Identify which cell holds the provided text, then report its (X, Y) central coordinate. 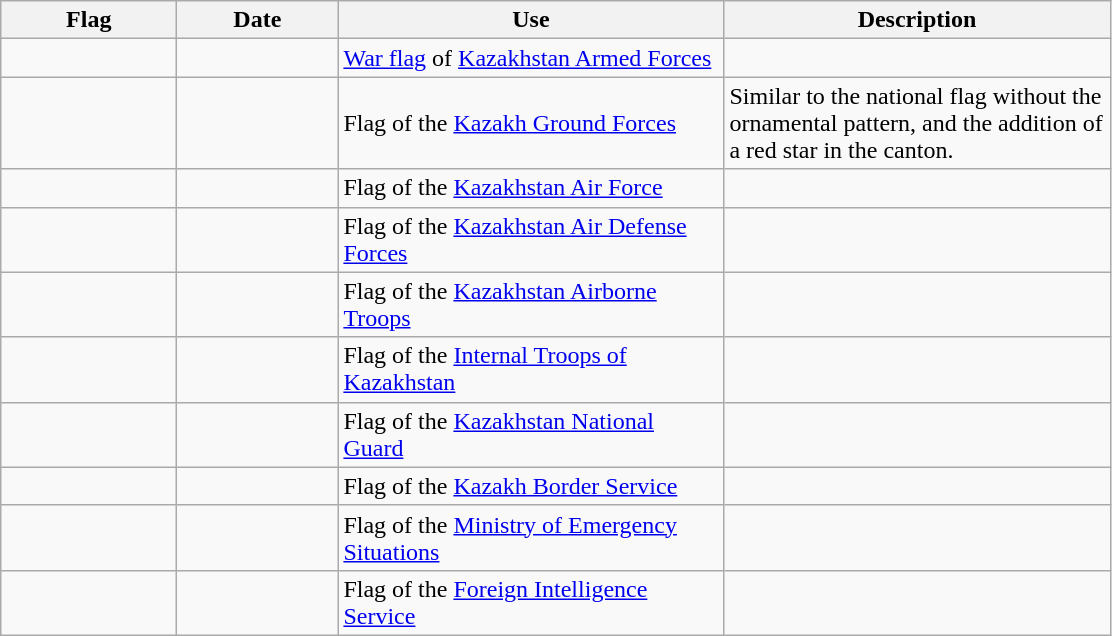
Flag of the Ministry of Emergency Situations (531, 538)
Flag of the Kazakhstan National Guard (531, 434)
Flag (89, 20)
Flag of the Foreign Intelligence Service (531, 602)
Flag of the Kazakh Ground Forces (531, 123)
Flag of the Kazakh Border Service (531, 486)
Date (258, 20)
Flag of the Kazakhstan Airborne Troops (531, 304)
Flag of the Kazakhstan Air Defense Forces (531, 240)
Flag of the Internal Troops of Kazakhstan (531, 370)
Description (917, 20)
Flag of the Kazakhstan Air Force (531, 188)
Similar to the national flag without the ornamental pattern, and the addition of a red star in the canton. (917, 123)
War flag of Kazakhstan Armed Forces (531, 58)
Use (531, 20)
